Identify which cell holds the provided text, then report its (X, Y) central coordinate. 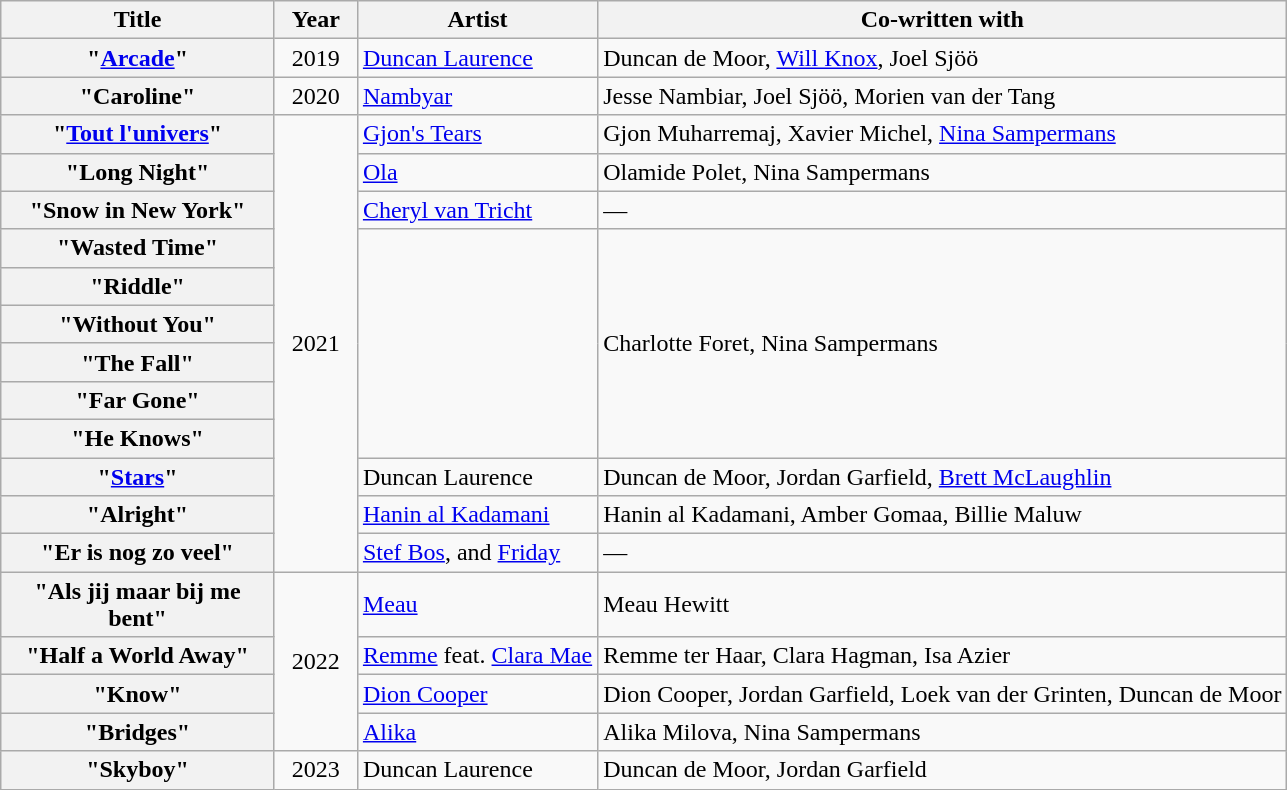
"Tout l'univers" (138, 134)
Dion Cooper (477, 694)
2023 (316, 770)
"Er is nog zo veel" (138, 553)
"Far Gone" (138, 400)
2020 (316, 96)
"Snow in New York" (138, 210)
"Skyboy" (138, 770)
Olamide Polet, Nina Sampermans (942, 172)
Duncan de Moor, Jordan Garfield, Brett McLaughlin (942, 477)
Dion Cooper, Jordan Garfield, Loek van der Grinten, Duncan de Moor (942, 694)
Alika Milova, Nina Sampermans (942, 732)
"Stars" (138, 477)
"Alright" (138, 515)
"Wasted Time" (138, 248)
"Riddle" (138, 286)
Remme ter Haar, Clara Hagman, Isa Azier (942, 656)
Jesse Nambiar, Joel Sjöö, Morien van der Tang (942, 96)
Gjon Muharremaj, Xavier Michel, Nina Sampermans (942, 134)
2019 (316, 58)
Meau (477, 604)
"Know" (138, 694)
Artist (477, 20)
Title (138, 20)
2021 (316, 344)
Ola (477, 172)
"Als jij maar bij me bent" (138, 604)
"Without You" (138, 324)
"Arcade" (138, 58)
Hanin al Kadamani, Amber Gomaa, Billie Maluw (942, 515)
Gjon's Tears (477, 134)
"Long Night" (138, 172)
"He Knows" (138, 438)
"Bridges" (138, 732)
Remme feat. Clara Mae (477, 656)
Hanin al Kadamani (477, 515)
"The Fall" (138, 362)
Alika (477, 732)
Nambyar (477, 96)
Charlotte Foret, Nina Sampermans (942, 343)
"Caroline" (138, 96)
Year (316, 20)
2022 (316, 662)
Co-written with (942, 20)
Meau Hewitt (942, 604)
"Half a World Away" (138, 656)
Duncan de Moor, Will Knox, Joel Sjöö (942, 58)
Stef Bos, and Friday (477, 553)
Duncan de Moor, Jordan Garfield (942, 770)
Cheryl van Tricht (477, 210)
